Return (X, Y) of the center of cell containing provided text 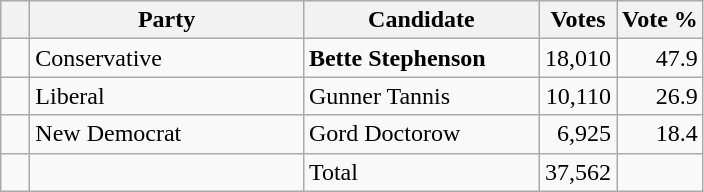
37,562 (578, 172)
18,010 (578, 58)
New Democrat (167, 134)
Bette Stephenson (421, 58)
Candidate (421, 20)
Total (421, 172)
Liberal (167, 96)
47.9 (660, 58)
Gord Doctorow (421, 134)
26.9 (660, 96)
10,110 (578, 96)
Party (167, 20)
Vote % (660, 20)
Gunner Tannis (421, 96)
18.4 (660, 134)
Votes (578, 20)
Conservative (167, 58)
6,925 (578, 134)
